Identify which cell holds the provided text, then report its (x, y) central coordinate. 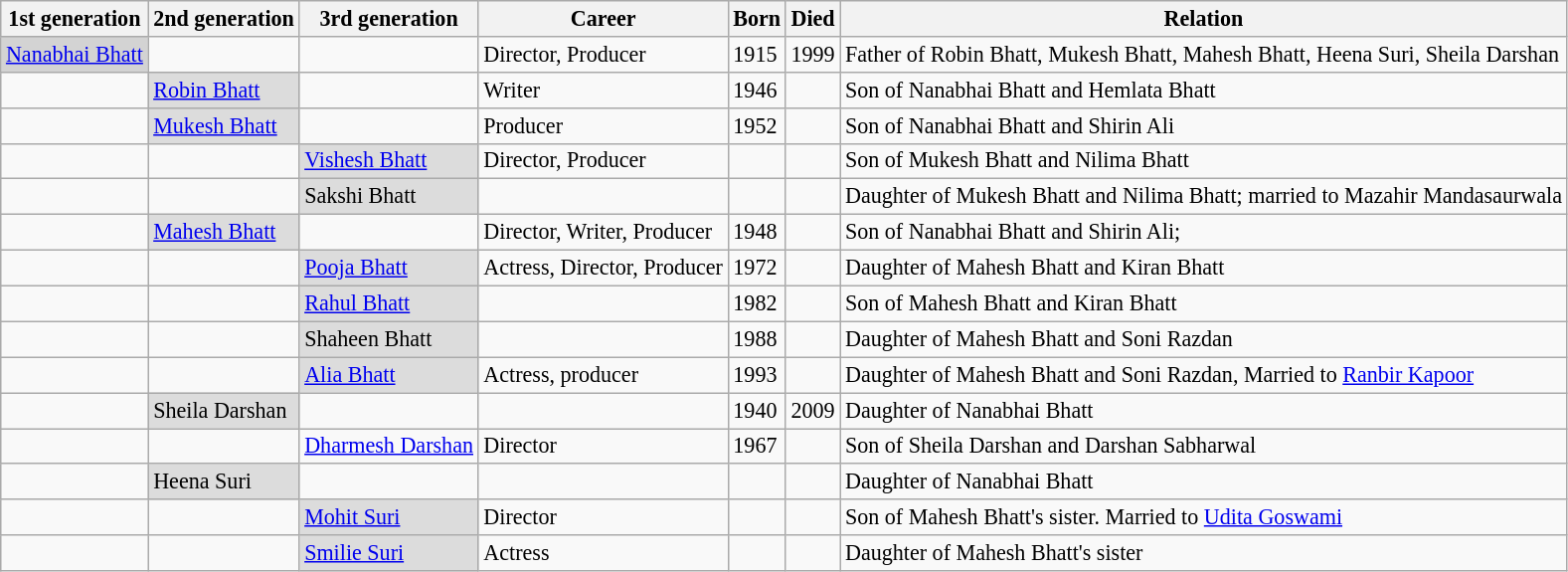
Son of Mukesh Bhatt and Nilima Bhatt (1203, 161)
2nd generation (224, 18)
1967 (757, 446)
1952 (757, 125)
Dharmesh Darshan (389, 446)
Son of Nanabhai Bhatt and Shirin Ali (1203, 125)
Shaheen Bhatt (389, 339)
Director, Writer, Producer (603, 232)
1972 (757, 268)
Son of Sheila Darshan and Darshan Sabharwal (1203, 446)
Sakshi Bhatt (389, 197)
Sheila Darshan (224, 410)
Robin Bhatt (224, 90)
Mukesh Bhatt (224, 125)
Daughter of Mukesh Bhatt and Nilima Bhatt; married to Mazahir Mandasaurwala (1203, 197)
Born (757, 18)
Father of Robin Bhatt, Mukesh Bhatt, Mahesh Bhatt, Heena Suri, Sheila Darshan (1203, 54)
Daughter of Mahesh Bhatt and Soni Razdan, Married to Ranbir Kapoor (1203, 375)
Heena Suri (224, 481)
1982 (757, 303)
Actress, producer (603, 375)
Nanabhai Bhatt (75, 54)
Son of Nanabhai Bhatt and Shirin Ali; (1203, 232)
Actress, Director, Producer (603, 268)
1946 (757, 90)
Daughter of Mahesh Bhatt and Kiran Bhatt (1203, 268)
Smilie Suri (389, 553)
Producer (603, 125)
Daughter of Mahesh Bhatt's sister (1203, 553)
Career (603, 18)
1915 (757, 54)
Mahesh Bhatt (224, 232)
1948 (757, 232)
Relation (1203, 18)
Rahul Bhatt (389, 303)
Alia Bhatt (389, 375)
Died (812, 18)
1940 (757, 410)
Son of Nanabhai Bhatt and Hemlata Bhatt (1203, 90)
1st generation (75, 18)
Pooja Bhatt (389, 268)
Actress (603, 553)
3rd generation (389, 18)
2009 (812, 410)
1999 (812, 54)
Son of Mahesh Bhatt's sister. Married to Udita Goswami (1203, 517)
Son of Mahesh Bhatt and Kiran Bhatt (1203, 303)
Daughter of Mahesh Bhatt and Soni Razdan (1203, 339)
1988 (757, 339)
Mohit Suri (389, 517)
Vishesh Bhatt (389, 161)
Writer (603, 90)
1993 (757, 375)
